Return [x, y] of the center of cell containing provided text 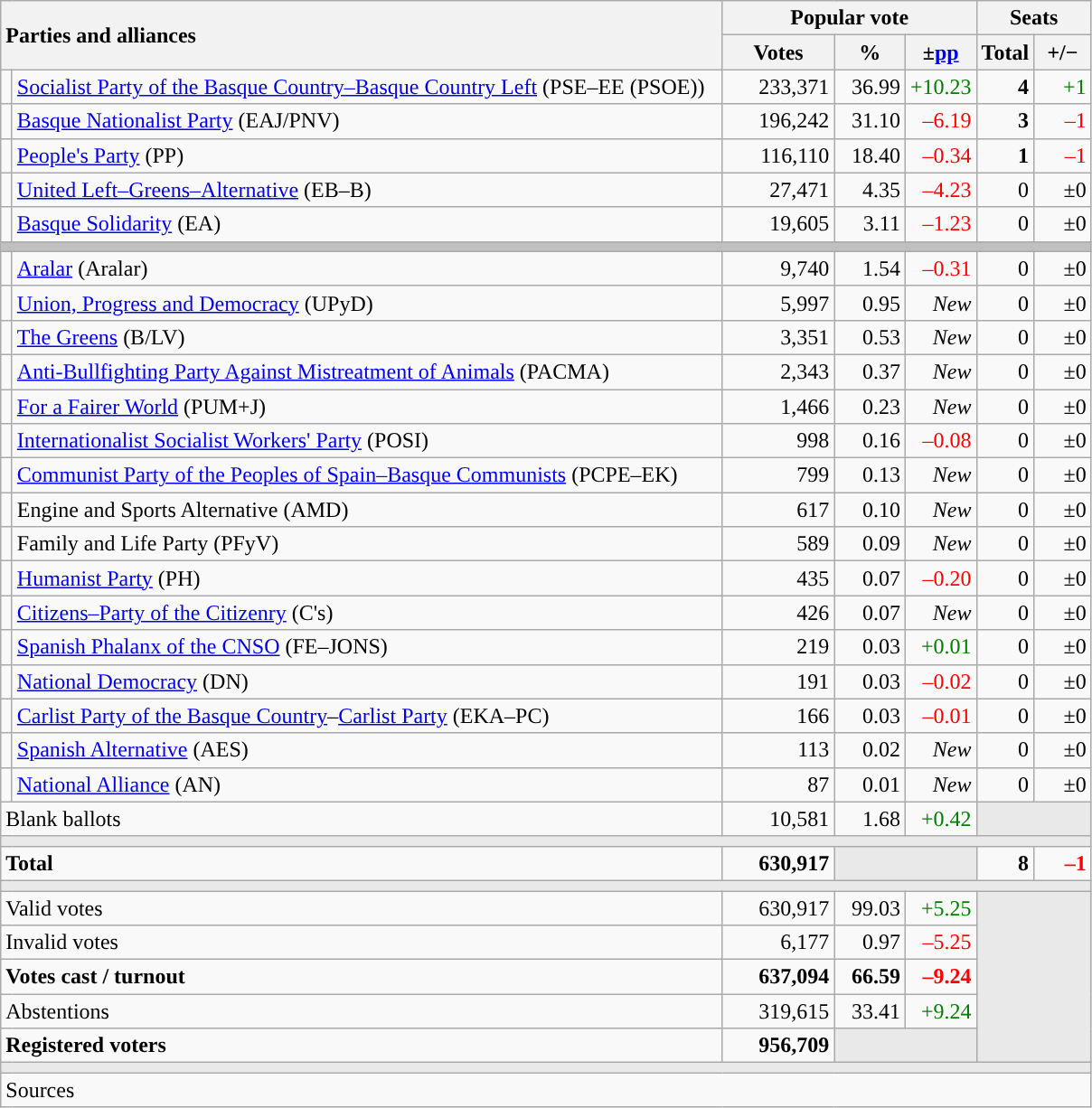
Basque Solidarity (EA) [367, 224]
617 [778, 510]
+0.42 [940, 819]
589 [778, 544]
Votes [778, 52]
99.03 [870, 908]
19,605 [778, 224]
Registered voters [362, 1046]
–1.23 [940, 224]
The Greens (B/LV) [367, 337]
8 [1005, 863]
–0.31 [940, 268]
956,709 [778, 1046]
Engine and Sports Alternative (AMD) [367, 510]
Sources [546, 1090]
1.54 [870, 268]
+/− [1063, 52]
5,997 [778, 303]
Invalid votes [362, 943]
United Left–Greens–Alternative (EB–B) [367, 190]
1.68 [870, 819]
–0.20 [940, 578]
6,177 [778, 943]
33.41 [870, 1011]
–0.08 [940, 441]
National Democracy (DN) [367, 681]
People's Party (PP) [367, 155]
–4.23 [940, 190]
–0.34 [940, 155]
Abstentions [362, 1011]
–0.02 [940, 681]
Popular vote [850, 18]
0.02 [870, 750]
0.97 [870, 943]
18.40 [870, 155]
Spanish Alternative (AES) [367, 750]
Aralar (Aralar) [367, 268]
Humanist Party (PH) [367, 578]
2,343 [778, 371]
116,110 [778, 155]
1,466 [778, 406]
0.37 [870, 371]
+0.01 [940, 647]
Internationalist Socialist Workers' Party (POSI) [367, 441]
3,351 [778, 337]
Union, Progress and Democracy (UPyD) [367, 303]
Family and Life Party (PFyV) [367, 544]
998 [778, 441]
Blank ballots [362, 819]
±pp [940, 52]
–6.19 [940, 121]
Carlist Party of the Basque Country–Carlist Party (EKA–PC) [367, 716]
National Alliance (AN) [367, 784]
Seats [1034, 18]
637,094 [778, 977]
0.09 [870, 544]
Communist Party of the Peoples of Spain–Basque Communists (PCPE–EK) [367, 475]
36.99 [870, 87]
Parties and alliances [362, 35]
Valid votes [362, 908]
–9.24 [940, 977]
Socialist Party of the Basque Country–Basque Country Left (PSE–EE (PSOE)) [367, 87]
+5.25 [940, 908]
0.23 [870, 406]
66.59 [870, 977]
0.16 [870, 441]
435 [778, 578]
Spanish Phalanx of the CNSO (FE–JONS) [367, 647]
–5.25 [940, 943]
196,242 [778, 121]
233,371 [778, 87]
3 [1005, 121]
3.11 [870, 224]
1 [1005, 155]
+10.23 [940, 87]
0.95 [870, 303]
For a Fairer World (PUM+J) [367, 406]
166 [778, 716]
0.53 [870, 337]
Citizens–Party of the Citizenry (C's) [367, 613]
9,740 [778, 268]
Anti-Bullfighting Party Against Mistreatment of Animals (PACMA) [367, 371]
191 [778, 681]
799 [778, 475]
31.10 [870, 121]
219 [778, 647]
27,471 [778, 190]
0.01 [870, 784]
% [870, 52]
Votes cast / turnout [362, 977]
+9.24 [940, 1011]
0.13 [870, 475]
0.10 [870, 510]
10,581 [778, 819]
113 [778, 750]
319,615 [778, 1011]
+1 [1063, 87]
–0.01 [940, 716]
87 [778, 784]
4 [1005, 87]
426 [778, 613]
Basque Nationalist Party (EAJ/PNV) [367, 121]
4.35 [870, 190]
